Search for the cell housing the specified text and yield its (X, Y) center coordinate. 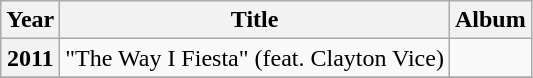
Album (490, 20)
Year (30, 20)
"The Way I Fiesta" (feat. Clayton Vice) (255, 58)
2011 (30, 58)
Title (255, 20)
